Identify which cell holds the provided text, then report its (x, y) central coordinate. 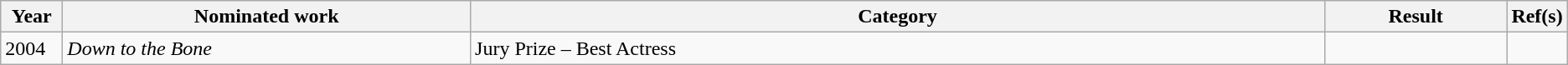
Result (1416, 17)
Category (898, 17)
2004 (32, 48)
Year (32, 17)
Nominated work (266, 17)
Down to the Bone (266, 48)
Jury Prize – Best Actress (898, 48)
Ref(s) (1537, 17)
